Provide the [X, Y] coordinate of the cell's center where the given text is located.  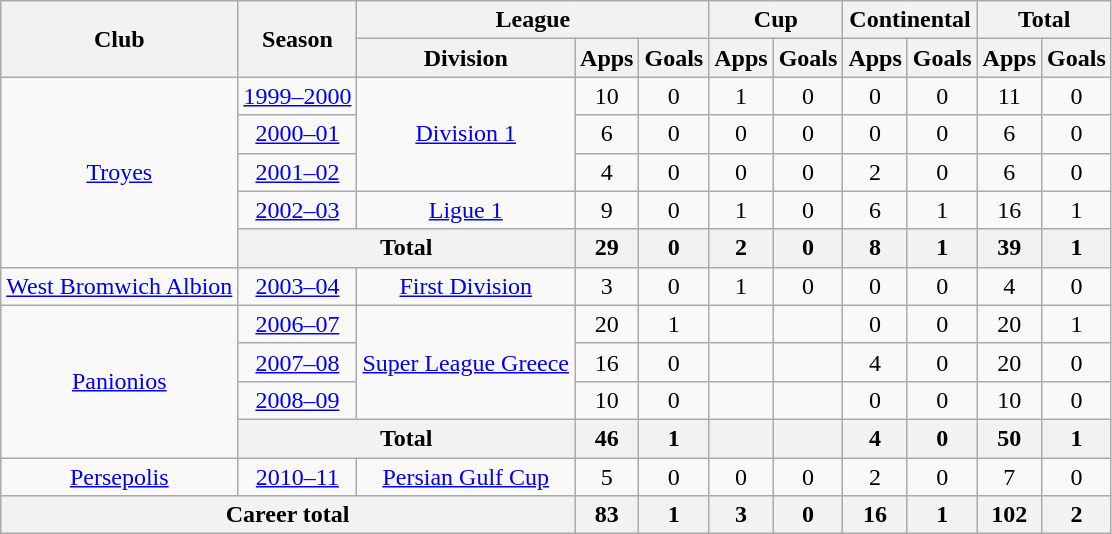
8 [875, 248]
Career total [288, 515]
Division [466, 58]
First Division [466, 286]
11 [1009, 96]
Division 1 [466, 134]
2002–03 [298, 210]
Troyes [120, 172]
9 [607, 210]
Super League Greece [466, 362]
83 [607, 515]
2003–04 [298, 286]
West Bromwich Albion [120, 286]
Season [298, 39]
2008–09 [298, 400]
Persian Gulf Cup [466, 477]
2006–07 [298, 324]
46 [607, 438]
39 [1009, 248]
1999–2000 [298, 96]
5 [607, 477]
Persepolis [120, 477]
2000–01 [298, 134]
29 [607, 248]
102 [1009, 515]
2010–11 [298, 477]
50 [1009, 438]
2007–08 [298, 362]
7 [1009, 477]
Ligue 1 [466, 210]
Continental [910, 20]
Panionios [120, 381]
League [533, 20]
2001–02 [298, 172]
Cup [776, 20]
Club [120, 39]
